Detect which cell encompasses the target text, then output its [X, Y] center coordinate. 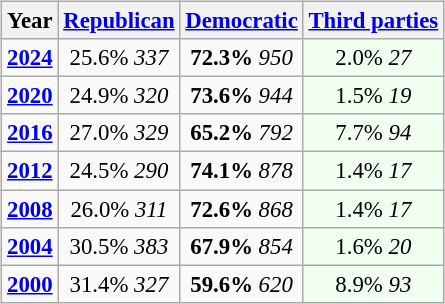
26.0% 311 [119, 209]
7.7% 94 [373, 133]
59.6% 620 [242, 284]
72.6% 868 [242, 209]
2000 [30, 284]
27.0% 329 [119, 133]
67.9% 854 [242, 246]
74.1% 878 [242, 171]
2016 [30, 133]
25.6% 337 [119, 58]
24.5% 290 [119, 171]
8.9% 93 [373, 284]
30.5% 383 [119, 246]
73.6% 944 [242, 96]
1.6% 20 [373, 246]
2020 [30, 96]
Year [30, 21]
Republican [119, 21]
2004 [30, 246]
2.0% 27 [373, 58]
1.5% 19 [373, 96]
2012 [30, 171]
72.3% 950 [242, 58]
24.9% 320 [119, 96]
31.4% 327 [119, 284]
2008 [30, 209]
2024 [30, 58]
Democratic [242, 21]
Third parties [373, 21]
65.2% 792 [242, 133]
